Pinpoint the cell where the given text exists, returning its (X, Y) midpoint coordinate. 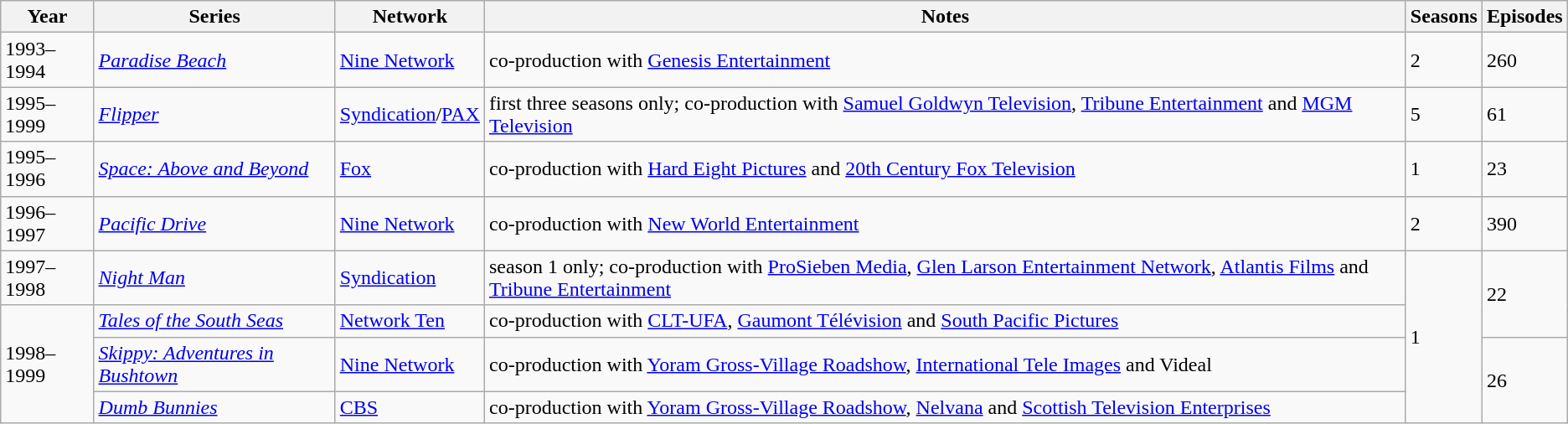
Fox (410, 169)
Syndication (410, 278)
1996–1997 (47, 223)
co-production with Yoram Gross-Village Roadshow, International Tele Images and Videal (945, 364)
Skippy: Adventures in Bushtown (214, 364)
26 (1524, 380)
1995–1996 (47, 169)
Paradise Beach (214, 60)
first three seasons only; co-production with Samuel Goldwyn Television, Tribune Entertainment and MGM Television (945, 114)
1998–1999 (47, 364)
co-production with Hard Eight Pictures and 20th Century Fox Television (945, 169)
Flipper (214, 114)
Seasons (1444, 17)
co-production with CLT-UFA, Gaumont Télévision and South Pacific Pictures (945, 321)
co-production with Genesis Entertainment (945, 60)
Network (410, 17)
Series (214, 17)
61 (1524, 114)
390 (1524, 223)
co-production with New World Entertainment (945, 223)
Tales of the South Seas (214, 321)
1995–1999 (47, 114)
Notes (945, 17)
1993–1994 (47, 60)
23 (1524, 169)
5 (1444, 114)
Network Ten (410, 321)
260 (1524, 60)
Syndication/PAX (410, 114)
co-production with Yoram Gross-Village Roadshow, Nelvana and Scottish Television Enterprises (945, 407)
Year (47, 17)
Dumb Bunnies (214, 407)
22 (1524, 293)
CBS (410, 407)
Night Man (214, 278)
Space: Above and Beyond (214, 169)
season 1 only; co-production with ProSieben Media, Glen Larson Entertainment Network, Atlantis Films and Tribune Entertainment (945, 278)
Pacific Drive (214, 223)
Episodes (1524, 17)
1997–1998 (47, 278)
